Search for the cell housing the specified text and yield its [x, y] center coordinate. 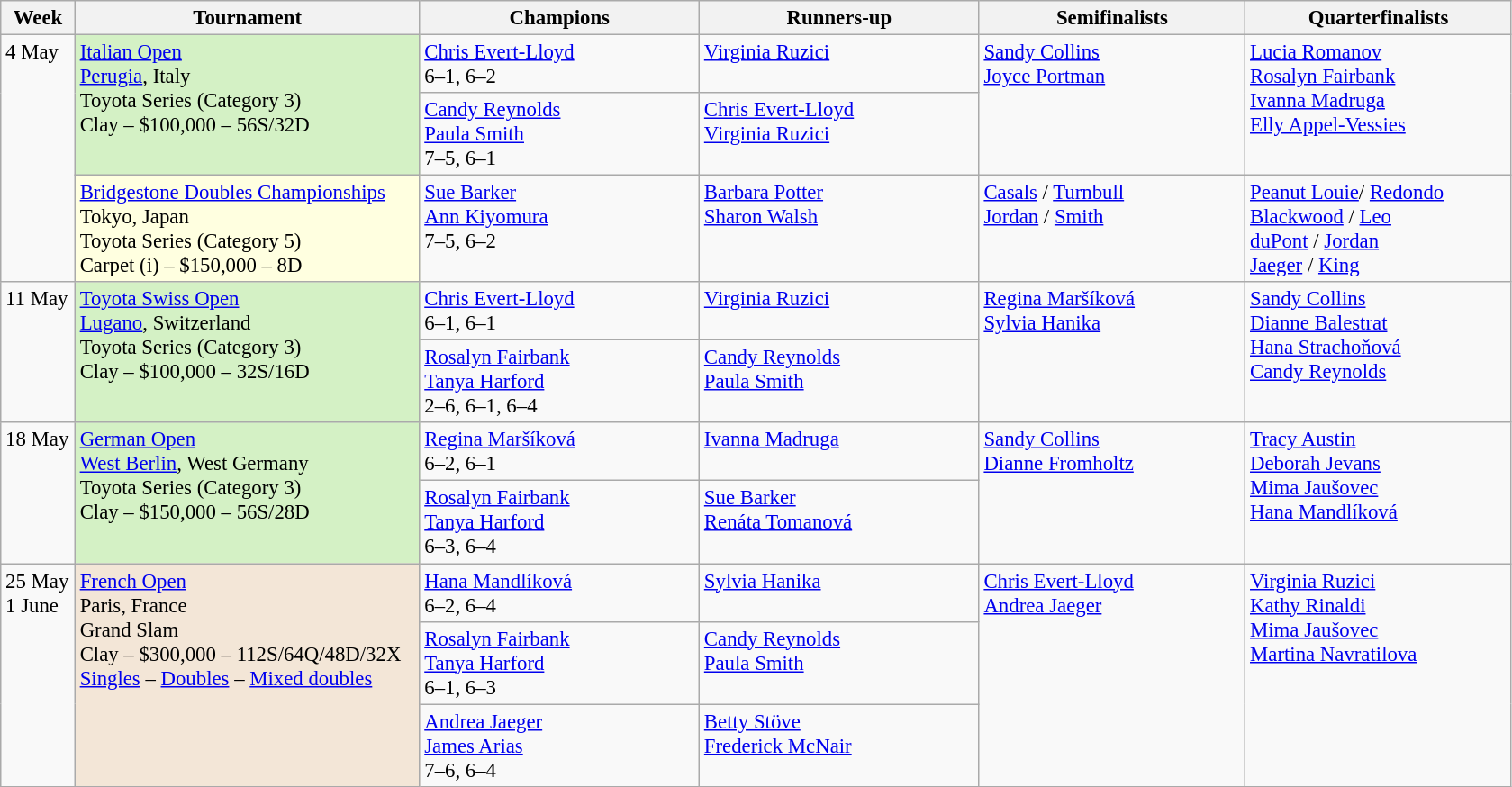
Ivanna Madruga [839, 452]
Virginia Ruzici Kathy Rinaldi Mima Jaušovec Martina Navratilova [1379, 675]
Sylvia Hanika [839, 593]
Sandy Collins Dianne Fromholtz [1112, 493]
Sandy Collins Joyce Portman [1112, 105]
Hana Mandlíková 6–2, 6–4 [560, 593]
Toyota Swiss Open Lugano, SwitzerlandToyota Series (Category 3)Clay – $100,000 – 32S/16D [247, 352]
Sue Barker Ann Kiyomura 7–5, 6–2 [560, 229]
Casals / Turnbull Jordan / Smith [1112, 229]
German Open West Berlin, West GermanyToyota Series (Category 3)Clay – $150,000 – 56S/28D [247, 493]
Champions [560, 18]
Lucia Romanov Rosalyn Fairbank Ivanna Madruga Elly Appel-Vessies [1379, 105]
Candy Reynolds Paula Smith 7–5, 6–1 [560, 134]
11 May [38, 352]
Bridgestone Doubles Championships Tokyo, JapanToyota Series (Category 5)Carpet (i) – $150,000 – 8D [247, 229]
Andrea Jaeger James Arias 7–6, 6–4 [560, 746]
Chris Evert-Lloyd Andrea Jaeger [1112, 675]
Sue Barker Renáta Tomanová [839, 522]
Semifinalists [1112, 18]
Italian Open Perugia, ItalyToyota Series (Category 3)Clay – $100,000 – 56S/32D [247, 105]
Chris Evert-Lloyd6–1, 6–1 [560, 312]
Chris Evert-Lloyd6–1, 6–2 [560, 65]
French Open Paris, FranceGrand Slam Clay – $300,000 – 112S/64Q/48D/32X Singles – Doubles – Mixed doubles [247, 675]
Regina Maršíková Sylvia Hanika [1112, 352]
Week [38, 18]
Rosalyn Fairbank Tanya Harford 6–3, 6–4 [560, 522]
Peanut Louie/ Redondo Blackwood / Leo duPont / Jordan Jaeger / King [1379, 229]
Tournament [247, 18]
Rosalyn Fairbank Tanya Harford2–6, 6–1, 6–4 [560, 382]
25 May1 June [38, 675]
18 May [38, 493]
4 May [38, 158]
Barbara Potter Sharon Walsh [839, 229]
Tracy Austin Deborah Jevans Mima Jaušovec Hana Mandlíková [1379, 493]
Chris Evert-Lloyd Virginia Ruzici [839, 134]
Sandy Collins Dianne Balestrat Hana Strachoňová Candy Reynolds [1379, 352]
Regina Maršíková6–2, 6–1 [560, 452]
Rosalyn Fairbank Tanya Harford 6–1, 6–3 [560, 663]
Quarterfinalists [1379, 18]
Betty Stöve Frederick McNair [839, 746]
Runners-up [839, 18]
